Search for the cell housing the specified text and yield its (x, y) center coordinate. 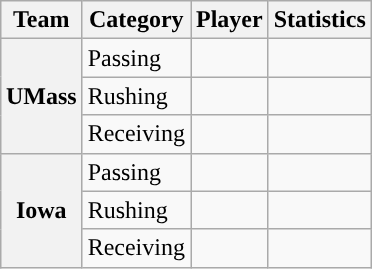
Team (41, 20)
Player (229, 20)
Category (136, 20)
Iowa (41, 210)
Statistics (320, 20)
UMass (41, 96)
